Return the (x, y) coordinate for the center point of the cell that contains the specified text.  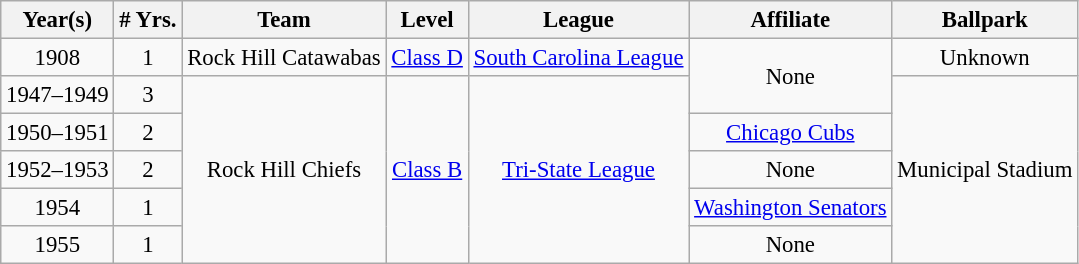
League (578, 20)
Municipal Stadium (985, 170)
Affiliate (790, 20)
Chicago Cubs (790, 133)
1908 (58, 58)
# Yrs. (148, 20)
Ballpark (985, 20)
Class B (427, 170)
1952–1953 (58, 170)
1955 (58, 245)
Class D (427, 58)
Tri-State League (578, 170)
Rock Hill Catawabas (284, 58)
Year(s) (58, 20)
Rock Hill Chiefs (284, 170)
Washington Senators (790, 208)
Level (427, 20)
South Carolina League (578, 58)
1947–1949 (58, 95)
Unknown (985, 58)
Team (284, 20)
1950–1951 (58, 133)
3 (148, 95)
1954 (58, 208)
